Identify which cell holds the provided text, then report its [X, Y] central coordinate. 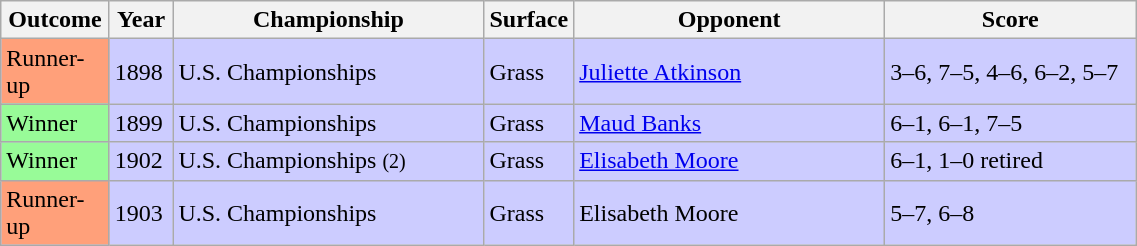
Score [1010, 20]
Opponent [730, 20]
1898 [141, 72]
1903 [141, 212]
Juliette Atkinson [730, 72]
Surface [529, 20]
Championship [328, 20]
3–6, 7–5, 4–6, 6–2, 5–7 [1010, 72]
Year [141, 20]
1902 [141, 161]
U.S. Championships (2) [328, 161]
1899 [141, 123]
6–1, 6–1, 7–5 [1010, 123]
6–1, 1–0 retired [1010, 161]
Outcome [56, 20]
5–7, 6–8 [1010, 212]
Maud Banks [730, 123]
